Detect which cell encompasses the target text, then output its (x, y) center coordinate. 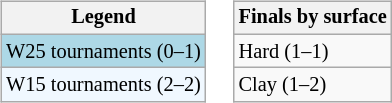
Hard (1–1) (313, 51)
W15 tournaments (2–2) (103, 85)
W25 tournaments (0–1) (103, 51)
Finals by surface (313, 18)
Legend (103, 18)
Clay (1–2) (313, 85)
